Locate the cell with the specified text and output its [x, y] center coordinate. 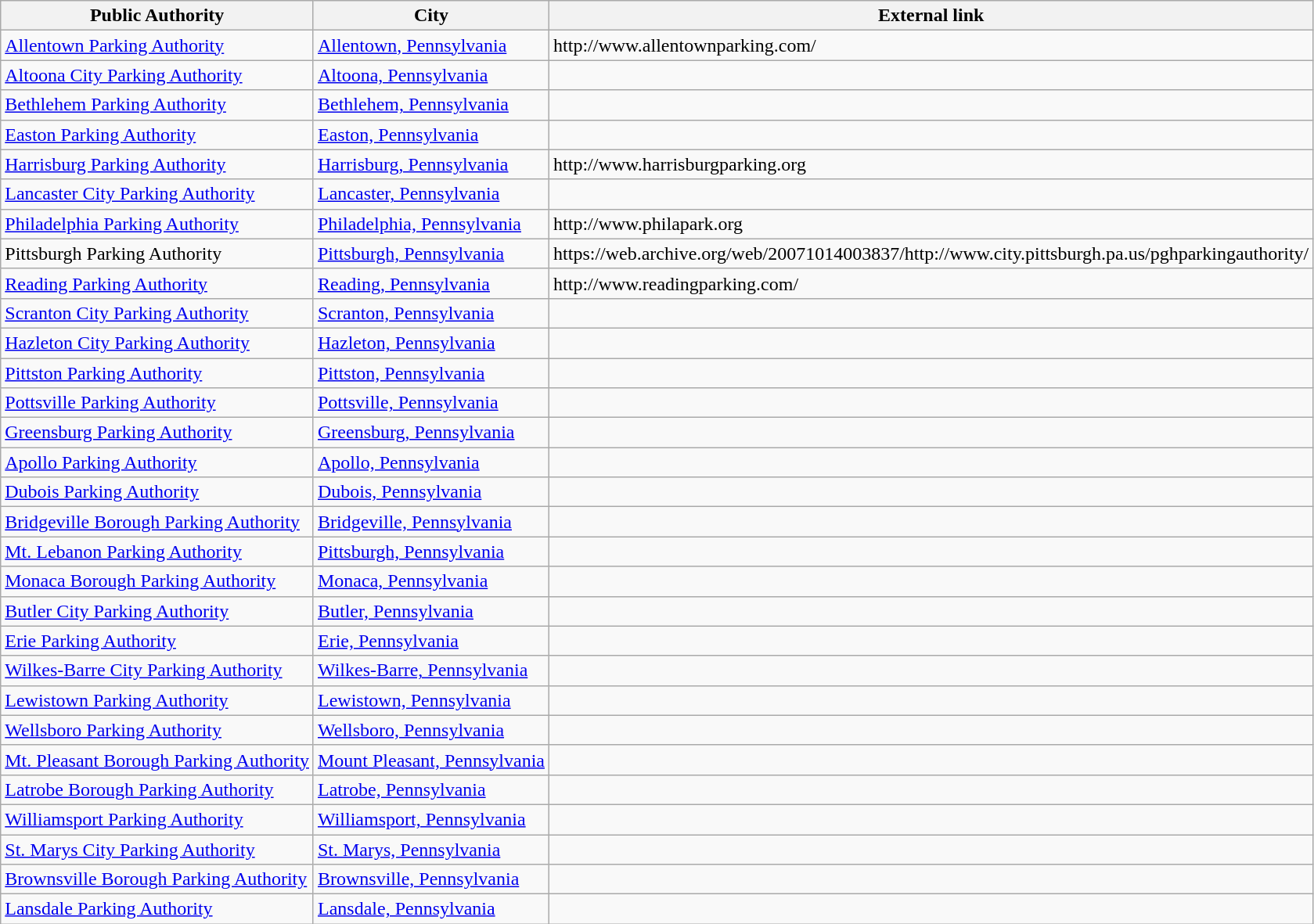
http://www.readingparking.com/ [931, 283]
Bethlehem Parking Authority [157, 105]
Apollo Parking Authority [157, 462]
Pittston, Pennsylvania [430, 373]
http://www.allentownparking.com/ [931, 45]
Wellsboro, Pennsylvania [430, 730]
Lansdale, Pennsylvania [430, 909]
Scranton City Parking Authority [157, 313]
Hazleton City Parking Authority [157, 343]
Pittston Parking Authority [157, 373]
City [430, 16]
Scranton, Pennsylvania [430, 313]
St. Marys City Parking Authority [157, 849]
Lewistown Parking Authority [157, 700]
Butler City Parking Authority [157, 611]
Public Authority [157, 16]
Lewistown, Pennsylvania [430, 700]
Greensburg Parking Authority [157, 433]
Reading Parking Authority [157, 283]
http://www.harrisburgparking.org [931, 164]
Brownsville Borough Parking Authority [157, 879]
Allentown Parking Authority [157, 45]
Wilkes-Barre City Parking Authority [157, 671]
Erie Parking Authority [157, 641]
Harrisburg Parking Authority [157, 164]
Monaca Borough Parking Authority [157, 581]
Lancaster City Parking Authority [157, 194]
Pottsville Parking Authority [157, 403]
St. Marys, Pennsylvania [430, 849]
Latrobe, Pennsylvania [430, 789]
Butler, Pennsylvania [430, 611]
https://web.archive.org/web/20071014003837/http://www.city.pittsburgh.pa.us/pghparkingauthority/ [931, 253]
http://www.philapark.org [931, 224]
Lansdale Parking Authority [157, 909]
Pittsburgh Parking Authority [157, 253]
Easton, Pennsylvania [430, 135]
Allentown, Pennsylvania [430, 45]
Latrobe Borough Parking Authority [157, 789]
Williamsport, Pennsylvania [430, 819]
Greensburg, Pennsylvania [430, 433]
Harrisburg, Pennsylvania [430, 164]
Mount Pleasant, Pennsylvania [430, 760]
Lancaster, Pennsylvania [430, 194]
Reading, Pennsylvania [430, 283]
Brownsville, Pennsylvania [430, 879]
Altoona, Pennsylvania [430, 75]
Easton Parking Authority [157, 135]
Williamsport Parking Authority [157, 819]
External link [931, 16]
Dubois, Pennsylvania [430, 492]
Hazleton, Pennsylvania [430, 343]
Monaca, Pennsylvania [430, 581]
Mt. Lebanon Parking Authority [157, 552]
Pottsville, Pennsylvania [430, 403]
Altoona City Parking Authority [157, 75]
Erie, Pennsylvania [430, 641]
Bridgeville, Pennsylvania [430, 522]
Wilkes-Barre, Pennsylvania [430, 671]
Bethlehem, Pennsylvania [430, 105]
Philadelphia Parking Authority [157, 224]
Dubois Parking Authority [157, 492]
Philadelphia, Pennsylvania [430, 224]
Wellsboro Parking Authority [157, 730]
Apollo, Pennsylvania [430, 462]
Bridgeville Borough Parking Authority [157, 522]
Mt. Pleasant Borough Parking Authority [157, 760]
